Search for the cell housing the specified text and yield its (x, y) center coordinate. 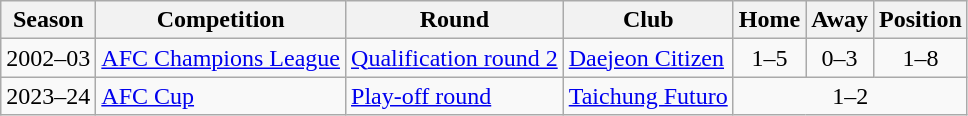
Home (769, 20)
Qualification round 2 (455, 58)
Away (840, 20)
0–3 (840, 58)
1–2 (850, 96)
1–8 (921, 58)
Season (48, 20)
1–5 (769, 58)
2023–24 (48, 96)
Taichung Futuro (648, 96)
AFC Cup (221, 96)
AFC Champions League (221, 58)
2002–03 (48, 58)
Competition (221, 20)
Club (648, 20)
Position (921, 20)
Play-off round (455, 96)
Round (455, 20)
Daejeon Citizen (648, 58)
